Locate the cell with the specified text and output its [x, y] center coordinate. 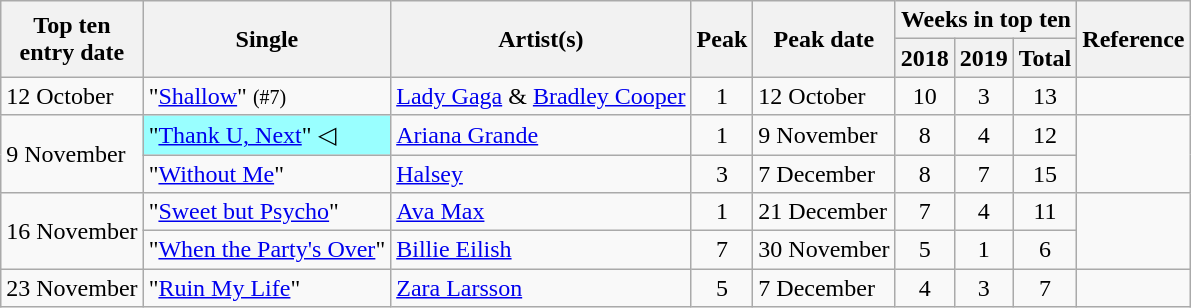
Artist(s) [541, 39]
Ariana Grande [541, 135]
10 [924, 96]
15 [1045, 173]
"Without Me" [267, 173]
Single [267, 39]
Total [1045, 58]
Weeks in top ten [986, 20]
"Sweet but Psycho" [267, 212]
30 November [824, 250]
"Thank U, Next" ◁ [267, 135]
"When the Party's Over" [267, 250]
Ava Max [541, 212]
Peak [722, 39]
2018 [924, 58]
12 [1045, 135]
"Shallow" (#7) [267, 96]
Halsey [541, 173]
2019 [984, 58]
Top tenentry date [72, 39]
16 November [72, 231]
"Ruin My Life" [267, 288]
23 November [72, 288]
Peak date [824, 39]
Zara Larsson [541, 288]
Lady Gaga & Bradley Cooper [541, 96]
Billie Eilish [541, 250]
13 [1045, 96]
11 [1045, 212]
6 [1045, 250]
21 December [824, 212]
Reference [1134, 39]
